Scan for the cell matching the given text and deliver its [x, y] coordinate at center. 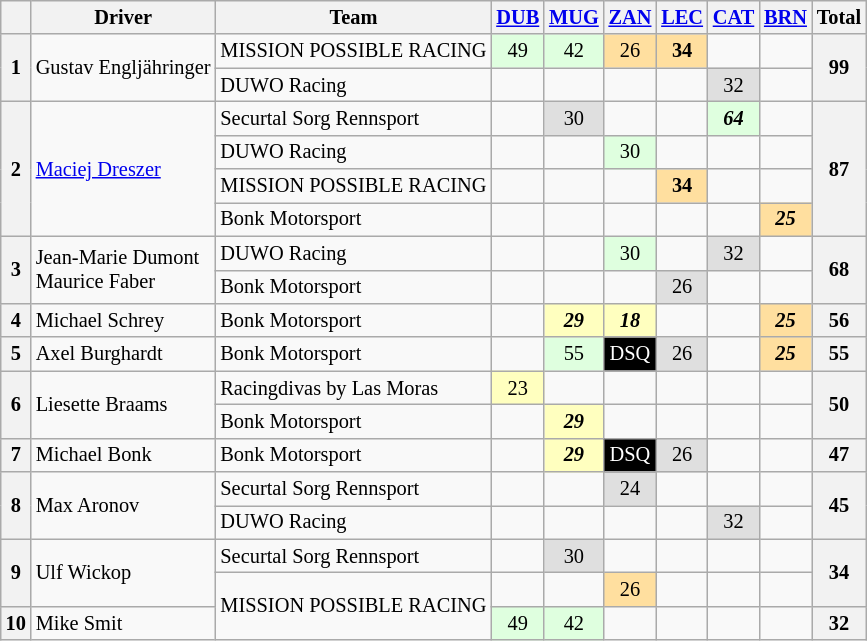
99 [839, 68]
ZAN [630, 17]
5 [16, 354]
Max Aronov [124, 506]
10 [16, 623]
2 [16, 168]
Maciej Dreszer [124, 168]
1 [16, 68]
6 [16, 404]
47 [839, 455]
24 [630, 489]
MUG [574, 17]
64 [734, 118]
Team [353, 17]
45 [839, 506]
7 [16, 455]
Mike Smit [124, 623]
Racingdivas by Las Moras [353, 388]
9 [16, 572]
Driver [124, 17]
DUB [518, 17]
87 [839, 168]
18 [630, 320]
Jean-Marie Dumont Maurice Faber [124, 270]
Total [839, 17]
23 [518, 388]
Axel Burghardt [124, 354]
50 [839, 404]
Ulf Wickop [124, 572]
3 [16, 270]
8 [16, 506]
Michael Schrey [124, 320]
CAT [734, 17]
68 [839, 270]
BRN [786, 17]
Liesette Braams [124, 404]
LEC [682, 17]
4 [16, 320]
56 [839, 320]
Gustav Engljähringer [124, 68]
Michael Bonk [124, 455]
